Search for the cell housing the specified text and yield its (x, y) center coordinate. 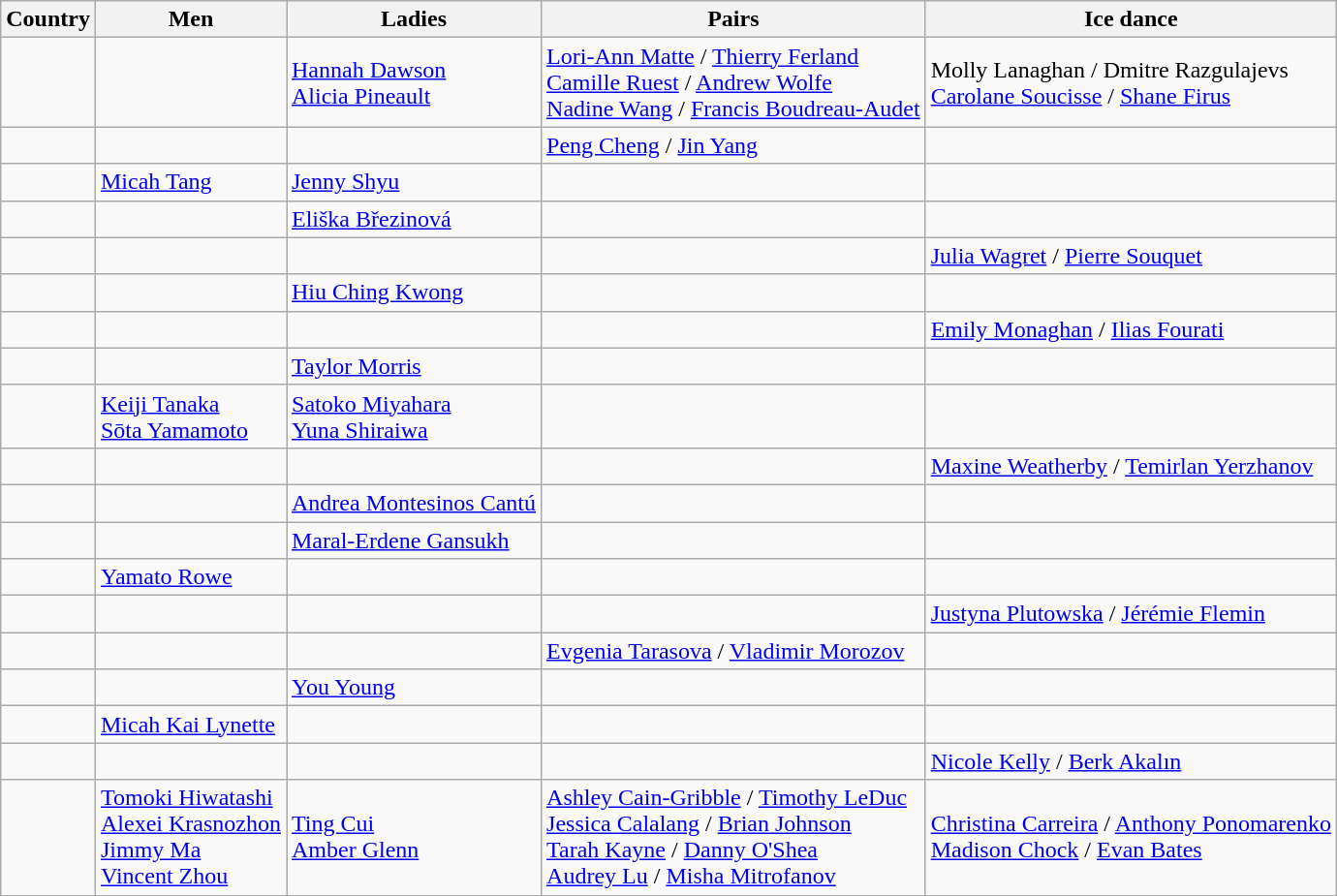
Ladies (415, 19)
Nicole Kelly / Berk Akalın (1131, 761)
Micah Kai Lynette (190, 725)
Taylor Morris (415, 366)
Jenny Shyu (415, 182)
Evgenia Tarasova / Vladimir Morozov (734, 651)
Eliška Březinová (415, 219)
Andrea Montesinos Cantú (415, 503)
Maxine Weatherby / Temirlan Yerzhanov (1131, 466)
Hiu Ching Kwong (415, 293)
Julia Wagret / Pierre Souquet (1131, 256)
Satoko Miyahara Yuna Shiraiwa (415, 417)
Keiji Tanaka Sōta Yamamoto (190, 417)
Molly Lanaghan / Dmitre Razgulajevs Carolane Soucisse / Shane Firus (1131, 82)
Christina Carreira / Anthony Ponomarenko Madison Chock / Evan Bates (1131, 837)
Yamato Rowe (190, 577)
Men (190, 19)
Tomoki Hiwatashi Alexei Krasnozhon Jimmy Ma Vincent Zhou (190, 837)
Emily Monaghan / Ilias Fourati (1131, 329)
Ting Cui Amber Glenn (415, 837)
Country (48, 19)
Micah Tang (190, 182)
Justyna Plutowska / Jérémie Flemin (1131, 614)
Hannah Dawson Alicia Pineault (415, 82)
You Young (415, 688)
Maral-Erdene Gansukh (415, 540)
Pairs (734, 19)
Peng Cheng / Jin Yang (734, 145)
Ashley Cain-Gribble / Timothy LeDuc Jessica Calalang / Brian Johnson Tarah Kayne / Danny O'Shea Audrey Lu / Misha Mitrofanov (734, 837)
Ice dance (1131, 19)
Lori-Ann Matte / Thierry Ferland Camille Ruest / Andrew Wolfe Nadine Wang / Francis Boudreau-Audet (734, 82)
